Find where the given text appears and provide that cell's center as (X, Y) coordinate. 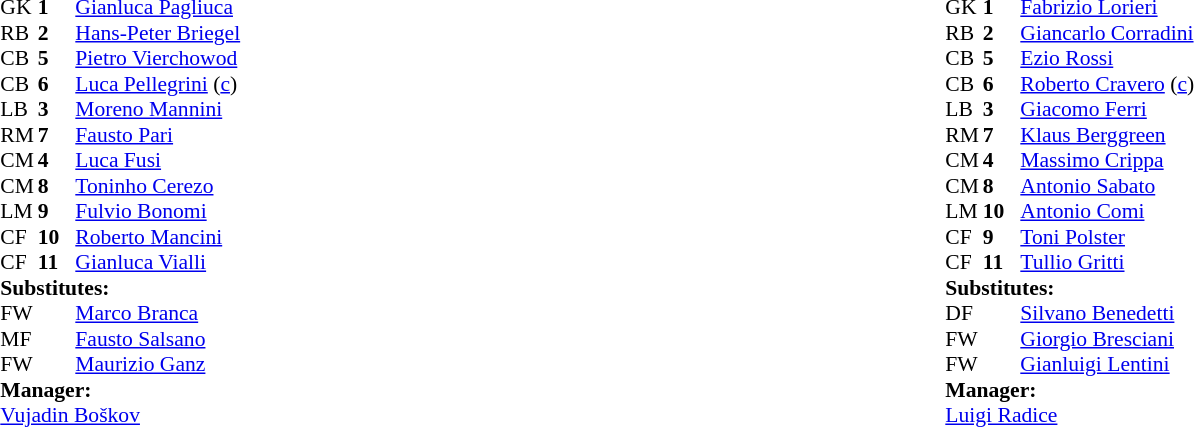
Fausto Salsano (158, 339)
Roberto Mancini (158, 237)
Giacomo Ferri (1107, 109)
Maurizio Ganz (158, 365)
Antonio Comi (1107, 211)
Hans-Peter Briegel (158, 33)
Tullio Gritti (1107, 263)
Toni Polster (1107, 237)
DF (964, 313)
Pietro Vierchowod (158, 59)
Massimo Crippa (1107, 161)
Toninho Cerezo (158, 186)
Giorgio Bresciani (1107, 339)
Fulvio Bonomi (158, 211)
Luca Pellegrini (c) (158, 84)
Fausto Pari (158, 135)
MF (19, 339)
Antonio Sabato (1107, 186)
Silvano Benedetti (1107, 313)
Giancarlo Corradini (1107, 33)
Marco Branca (158, 313)
Moreno Mannini (158, 109)
Klaus Berggreen (1107, 135)
Roberto Cravero (c) (1107, 84)
Luca Fusi (158, 161)
Gianluca Vialli (158, 263)
Gianluigi Lentini (1107, 365)
Ezio Rossi (1107, 59)
